Detect which cell encompasses the target text, then output its (x, y) center coordinate. 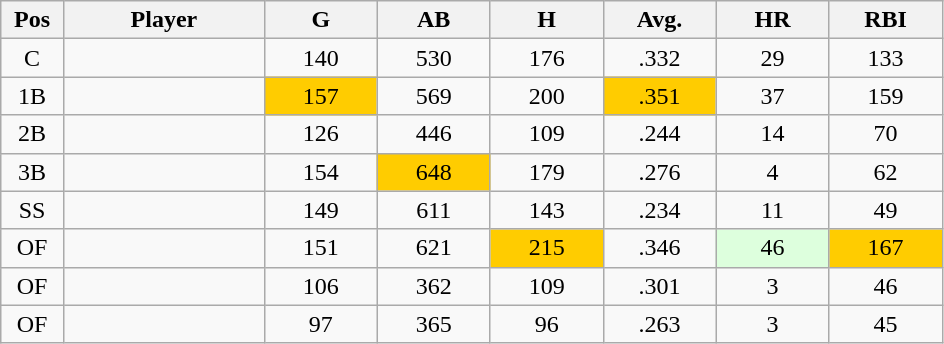
1B (32, 96)
200 (546, 96)
70 (886, 134)
621 (434, 248)
215 (546, 248)
611 (434, 210)
3B (32, 172)
AB (434, 20)
RBI (886, 20)
.351 (660, 96)
.276 (660, 172)
176 (546, 58)
62 (886, 172)
106 (320, 286)
Avg. (660, 20)
159 (886, 96)
45 (886, 324)
.263 (660, 324)
151 (320, 248)
96 (546, 324)
4 (772, 172)
H (546, 20)
97 (320, 324)
49 (886, 210)
C (32, 58)
Pos (32, 20)
14 (772, 134)
SS (32, 210)
362 (434, 286)
37 (772, 96)
569 (434, 96)
Player (164, 20)
.332 (660, 58)
149 (320, 210)
446 (434, 134)
.346 (660, 248)
365 (434, 324)
11 (772, 210)
29 (772, 58)
126 (320, 134)
HR (772, 20)
143 (546, 210)
179 (546, 172)
2B (32, 134)
.234 (660, 210)
.301 (660, 286)
157 (320, 96)
133 (886, 58)
G (320, 20)
154 (320, 172)
.244 (660, 134)
648 (434, 172)
140 (320, 58)
167 (886, 248)
530 (434, 58)
